Determine the [X, Y] coordinate at the center of the cell enclosing the given text.  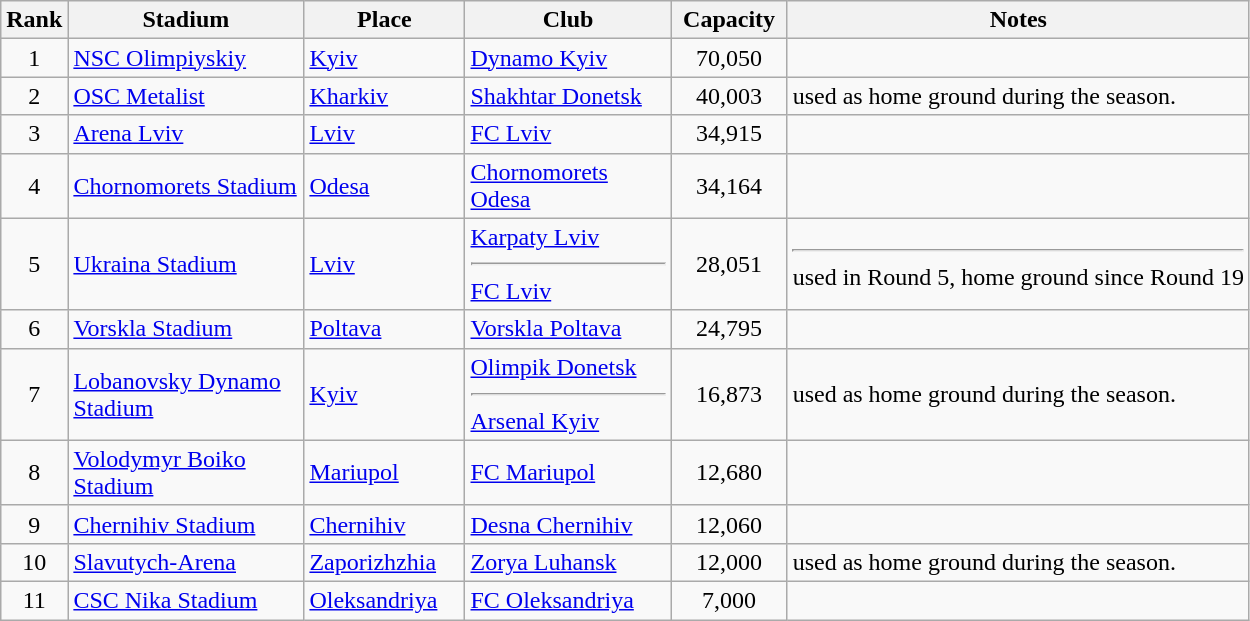
24,795 [729, 329]
Ukraina Stadium [186, 264]
Dynamo Kyiv [568, 58]
34,164 [729, 186]
16,873 [729, 394]
Chernihiv [384, 524]
2 [34, 96]
Volodymyr Boiko Stadium [186, 472]
Kharkiv [384, 96]
used in Round 5, home ground since Round 19 [1018, 264]
FC Lviv [568, 134]
OSC Metalist [186, 96]
Poltava [384, 329]
Rank [34, 20]
6 [34, 329]
7 [34, 394]
7,000 [729, 600]
4 [34, 186]
10 [34, 562]
Stadium [186, 20]
NSC Olimpiyskiy [186, 58]
12,680 [729, 472]
Chernihiv Stadium [186, 524]
Chornomorets Odesa [568, 186]
Vorskla Poltava [568, 329]
3 [34, 134]
8 [34, 472]
Arena Lviv [186, 134]
40,003 [729, 96]
Desna Chernihiv [568, 524]
Place [384, 20]
FC Mariupol [568, 472]
11 [34, 600]
Capacity [729, 20]
Shakhtar Donetsk [568, 96]
70,050 [729, 58]
Chornomorets Stadium [186, 186]
Vorskla Stadium [186, 329]
Slavutych-Arena [186, 562]
1 [34, 58]
Mariupol [384, 472]
Oleksandriya [384, 600]
Club [568, 20]
Karpaty LvivFC Lviv [568, 264]
Zorya Luhansk [568, 562]
Odesa [384, 186]
12,060 [729, 524]
12,000 [729, 562]
Olimpik DonetskArsenal Kyiv [568, 394]
34,915 [729, 134]
5 [34, 264]
28,051 [729, 264]
Lobanovsky Dynamo Stadium [186, 394]
9 [34, 524]
Zaporizhzhia [384, 562]
CSC Nika Stadium [186, 600]
Notes [1018, 20]
FC Oleksandriya [568, 600]
